Output the (x, y) coordinate of the center of the cell containing the given text.  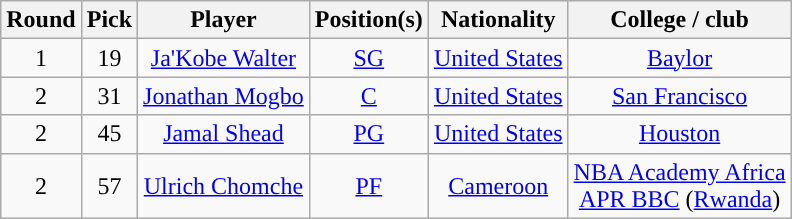
Cameroon (498, 186)
PG (368, 134)
NBA Academy AfricaAPR BBC (Rwanda) (680, 186)
57 (109, 186)
Ulrich Chomche (224, 186)
C (368, 96)
Jamal Shead (224, 134)
Ja'Kobe Walter (224, 58)
Jonathan Mogbo (224, 96)
Player (224, 20)
45 (109, 134)
31 (109, 96)
1 (41, 58)
San Francisco (680, 96)
College / club (680, 20)
Nationality (498, 20)
Round (41, 20)
Baylor (680, 58)
SG (368, 58)
19 (109, 58)
Position(s) (368, 20)
Pick (109, 20)
PF (368, 186)
Houston (680, 134)
